Pinpoint the cell where the given text exists, returning its (x, y) midpoint coordinate. 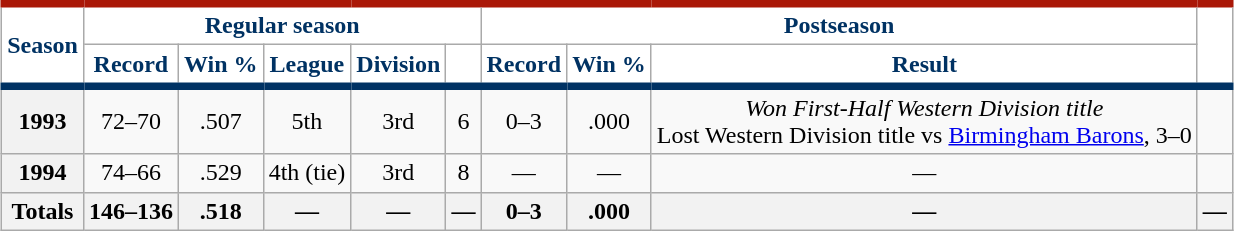
.518 (220, 211)
Regular season (282, 24)
146–136 (130, 211)
1994 (43, 173)
.529 (220, 173)
League (307, 66)
Totals (43, 211)
Season (43, 45)
5th (307, 120)
72–70 (130, 120)
Won First-Half Western Division titleLost Western Division title vs Birmingham Barons, 3–0 (924, 120)
Division (398, 66)
Result (924, 66)
4th (tie) (307, 173)
74–66 (130, 173)
1993 (43, 120)
.507 (220, 120)
Postseason (839, 24)
8 (464, 173)
6 (464, 120)
